Extract the [X, Y] coordinate from the center of the cell holding the provided text.  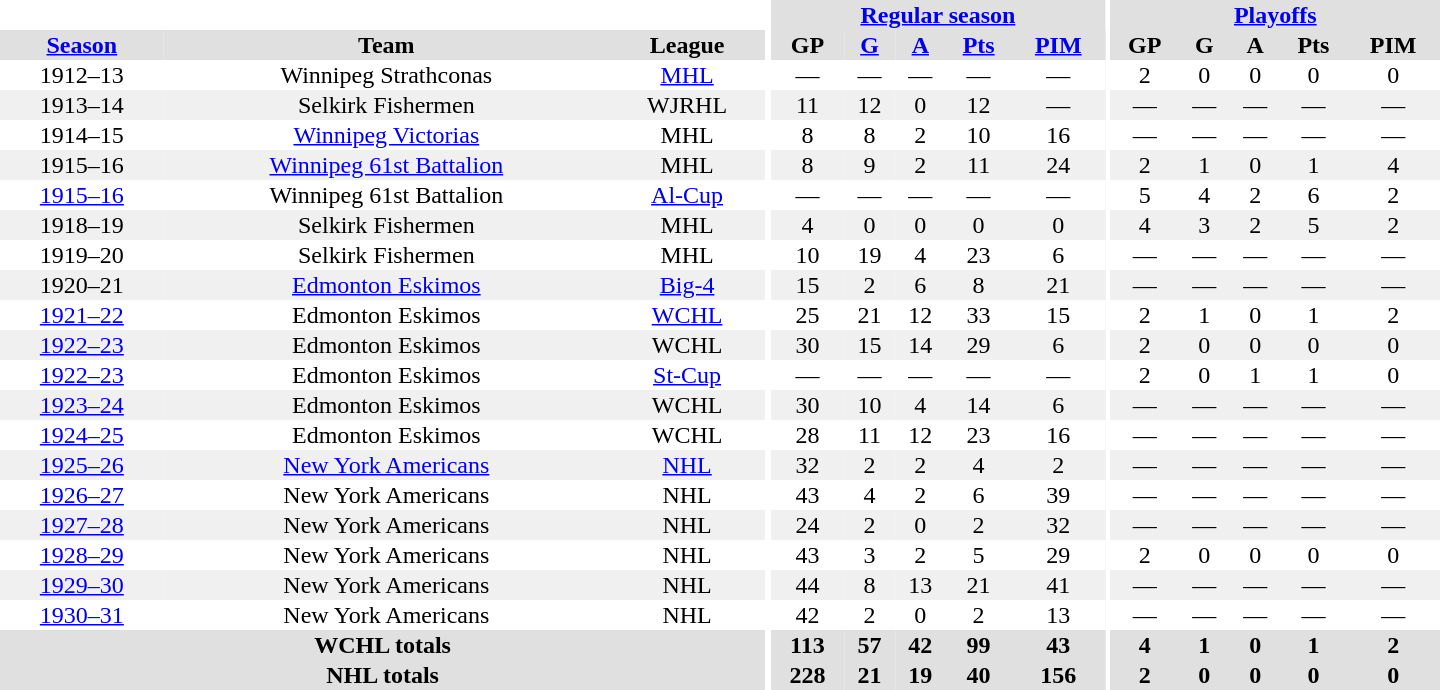
1929–30 [82, 585]
28 [808, 435]
1921–22 [82, 315]
1930–31 [82, 615]
57 [870, 645]
39 [1058, 495]
33 [979, 315]
Winnipeg Victorias [386, 135]
Big-4 [687, 285]
228 [808, 675]
Playoffs [1276, 15]
1926–27 [82, 495]
Season [82, 45]
St-Cup [687, 375]
9 [870, 165]
41 [1058, 585]
1928–29 [82, 555]
1927–28 [82, 525]
1923–24 [82, 405]
1920–21 [82, 285]
25 [808, 315]
Winnipeg Strathconas [386, 75]
99 [979, 645]
40 [979, 675]
1924–25 [82, 435]
156 [1058, 675]
1919–20 [82, 255]
1914–15 [82, 135]
Team [386, 45]
1918–19 [82, 225]
Al-Cup [687, 195]
44 [808, 585]
1925–26 [82, 465]
WCHL totals [382, 645]
1912–13 [82, 75]
League [687, 45]
Regular season [938, 15]
113 [808, 645]
NHL totals [382, 675]
WJRHL [687, 105]
1913–14 [82, 105]
